Return the (x, y) coordinate for the center point of the cell that contains the specified text.  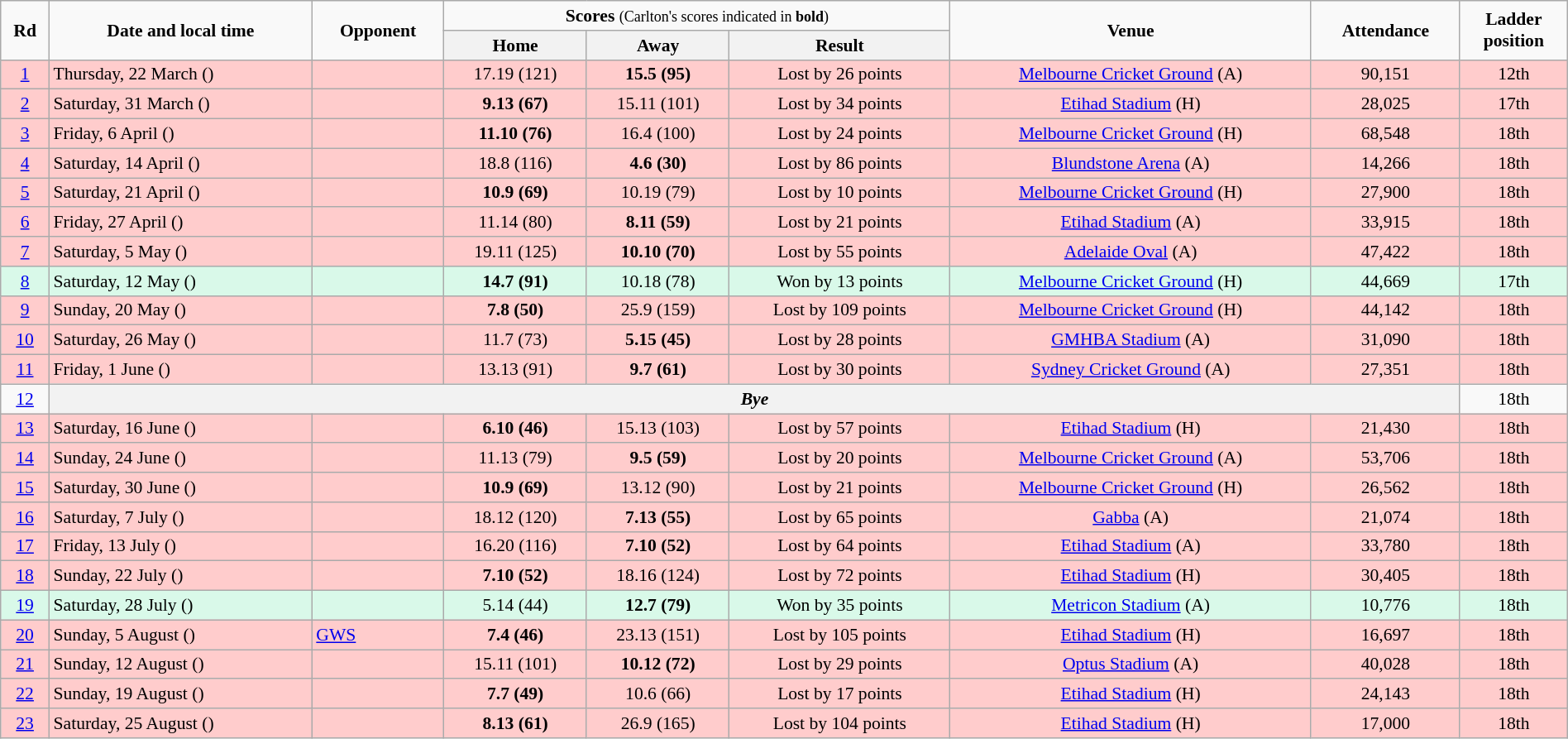
30,405 (1385, 576)
Home (516, 46)
GMHBA Stadium (A) (1131, 340)
8 (25, 281)
4 (25, 163)
21,430 (1385, 429)
GWS (378, 635)
11.13 (79) (516, 458)
27,351 (1385, 370)
Saturday, 7 July () (180, 517)
6 (25, 223)
Rd (25, 30)
Saturday, 5 May () (180, 252)
Gabba (A) (1131, 517)
14 (25, 458)
16,697 (1385, 635)
16 (25, 517)
Lost by 57 points (840, 429)
Sydney Cricket Ground (A) (1131, 370)
Saturday, 26 May () (180, 340)
Sunday, 22 July () (180, 576)
25.9 (159) (658, 310)
Saturday, 16 June () (180, 429)
5.15 (45) (658, 340)
7.4 (46) (516, 635)
16.20 (116) (516, 546)
28,025 (1385, 104)
Lost by 29 points (840, 665)
17,000 (1385, 723)
19 (25, 606)
68,548 (1385, 134)
44,142 (1385, 310)
Thursday, 22 March () (180, 74)
11.14 (80) (516, 223)
10.19 (79) (658, 193)
10.10 (70) (658, 252)
12.7 (79) (658, 606)
7.8 (50) (516, 310)
16.4 (100) (658, 134)
Optus Stadium (A) (1131, 665)
53,706 (1385, 458)
Lost by 26 points (840, 74)
Lost by 17 points (840, 694)
Result (840, 46)
18.8 (116) (516, 163)
4.6 (30) (658, 163)
11 (25, 370)
8.13 (61) (516, 723)
10.6 (66) (658, 694)
6.10 (46) (516, 429)
13 (25, 429)
Lost by 34 points (840, 104)
Sunday, 19 August () (180, 694)
15 (25, 487)
18 (25, 576)
1 (25, 74)
7.7 (49) (516, 694)
9.7 (61) (658, 370)
3 (25, 134)
Sunday, 20 May () (180, 310)
Scores (Carlton's scores indicated in bold) (697, 16)
Saturday, 31 March () (180, 104)
Saturday, 21 April () (180, 193)
Lost by 30 points (840, 370)
Sunday, 24 June () (180, 458)
14.7 (91) (516, 281)
Won by 35 points (840, 606)
Metricon Stadium (A) (1131, 606)
10.18 (78) (658, 281)
Lost by 28 points (840, 340)
Adelaide Oval (A) (1131, 252)
21 (25, 665)
20 (25, 635)
Lost by 24 points (840, 134)
Lost by 109 points (840, 310)
Lost by 20 points (840, 458)
11.7 (73) (516, 340)
Blundstone Arena (A) (1131, 163)
Saturday, 12 May () (180, 281)
22 (25, 694)
Bye (754, 399)
18.16 (124) (658, 576)
17 (25, 546)
24,143 (1385, 694)
10 (25, 340)
Lost by 72 points (840, 576)
Away (658, 46)
21,074 (1385, 517)
10,776 (1385, 606)
Saturday, 25 August () (180, 723)
31,090 (1385, 340)
Venue (1131, 30)
23.13 (151) (658, 635)
40,028 (1385, 665)
Sunday, 5 August () (180, 635)
26.9 (165) (658, 723)
9.13 (67) (516, 104)
11.10 (76) (516, 134)
10.12 (72) (658, 665)
Lost by 10 points (840, 193)
13.12 (90) (658, 487)
17.19 (121) (516, 74)
12th (1513, 74)
5.14 (44) (516, 606)
Friday, 27 April () (180, 223)
Friday, 6 April () (180, 134)
Sunday, 12 August () (180, 665)
9 (25, 310)
26,562 (1385, 487)
33,915 (1385, 223)
9.5 (59) (658, 458)
44,669 (1385, 281)
Friday, 1 June () (180, 370)
Lost by 64 points (840, 546)
8.11 (59) (658, 223)
Lost by 65 points (840, 517)
5 (25, 193)
12 (25, 399)
13.13 (91) (516, 370)
Lost by 86 points (840, 163)
Attendance (1385, 30)
Lost by 105 points (840, 635)
23 (25, 723)
Friday, 13 July () (180, 546)
Saturday, 28 July () (180, 606)
18.12 (120) (516, 517)
15.13 (103) (658, 429)
27,900 (1385, 193)
47,422 (1385, 252)
Opponent (378, 30)
2 (25, 104)
19.11 (125) (516, 252)
33,780 (1385, 546)
14,266 (1385, 163)
Ladderposition (1513, 30)
Saturday, 30 June () (180, 487)
7 (25, 252)
Saturday, 14 April () (180, 163)
15.5 (95) (658, 74)
Won by 13 points (840, 281)
Lost by 104 points (840, 723)
Date and local time (180, 30)
90,151 (1385, 74)
Lost by 55 points (840, 252)
7.13 (55) (658, 517)
